Extract the (X, Y) coordinate from the center of the cell holding the provided text.  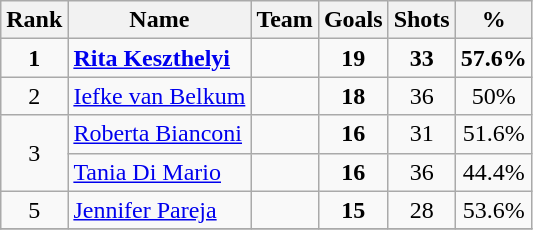
Team (285, 20)
5 (34, 210)
Tania Di Mario (160, 172)
Goals (353, 20)
2 (34, 96)
Iefke van Belkum (160, 96)
15 (353, 210)
44.4% (494, 172)
Rank (34, 20)
1 (34, 58)
53.6% (494, 210)
Shots (422, 20)
Jennifer Pareja (160, 210)
31 (422, 134)
18 (353, 96)
28 (422, 210)
% (494, 20)
33 (422, 58)
3 (34, 153)
Rita Keszthelyi (160, 58)
Name (160, 20)
50% (494, 96)
Roberta Bianconi (160, 134)
57.6% (494, 58)
51.6% (494, 134)
19 (353, 58)
